Search for the cell housing the specified text and yield its (x, y) center coordinate. 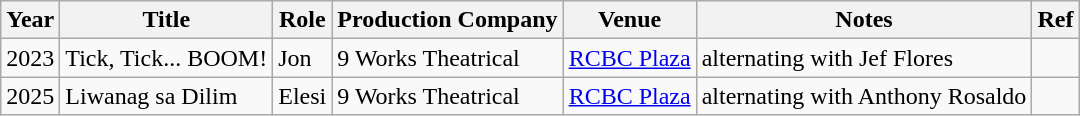
Year (30, 20)
Notes (864, 20)
alternating with Anthony Rosaldo (864, 96)
Tick, Tick... BOOM! (166, 58)
2023 (30, 58)
Venue (630, 20)
Elesi (302, 96)
Liwanag sa Dilim (166, 96)
alternating with Jef Flores (864, 58)
Role (302, 20)
Ref (1056, 20)
Production Company (448, 20)
Title (166, 20)
2025 (30, 96)
Jon (302, 58)
